Return (x, y) of the center of cell containing provided text 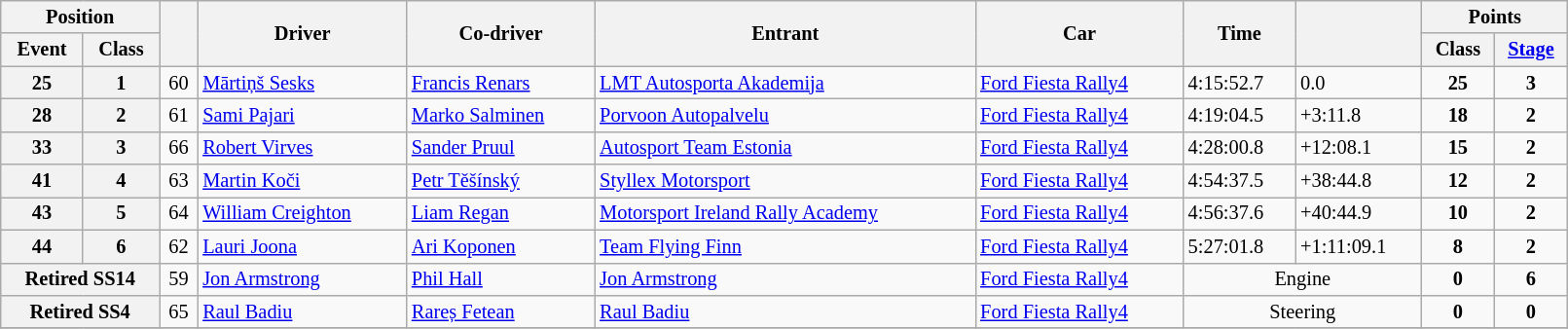
Co-driver (500, 33)
Event (43, 50)
Retired SS14 (80, 279)
33 (43, 148)
4:15:52.7 (1240, 83)
+3:11.8 (1359, 115)
60 (179, 83)
4 (121, 181)
William Creighton (302, 213)
65 (179, 311)
Sami Pajari (302, 115)
Steering (1302, 311)
Martin Koči (302, 181)
Francis Renars (500, 83)
1 (121, 83)
Position (80, 17)
Lauri Joona (302, 246)
LMT Autosporta Akademija (784, 83)
43 (43, 213)
Time (1240, 33)
63 (179, 181)
62 (179, 246)
4:56:37.6 (1240, 213)
Driver (302, 33)
Autosport Team Estonia (784, 148)
8 (1458, 246)
Team Flying Finn (784, 246)
Styllex Motorsport (784, 181)
64 (179, 213)
Mārtiņš Sesks (302, 83)
+12:08.1 (1359, 148)
Sander Pruul (500, 148)
Liam Regan (500, 213)
+40:44.9 (1359, 213)
10 (1458, 213)
5 (121, 213)
4:54:37.5 (1240, 181)
4:28:00.8 (1240, 148)
Engine (1302, 279)
15 (1458, 148)
59 (179, 279)
Points (1495, 17)
4:19:04.5 (1240, 115)
61 (179, 115)
18 (1458, 115)
12 (1458, 181)
Entrant (784, 33)
+38:44.8 (1359, 181)
Petr Těšínský (500, 181)
Rareș Fetean (500, 311)
Motorsport Ireland Rally Academy (784, 213)
Phil Hall (500, 279)
41 (43, 181)
Robert Virves (302, 148)
28 (43, 115)
Car (1079, 33)
Retired SS4 (80, 311)
Stage (1531, 50)
66 (179, 148)
0.0 (1359, 83)
Marko Salminen (500, 115)
5:27:01.8 (1240, 246)
Ari Koponen (500, 246)
+1:11:09.1 (1359, 246)
Porvoon Autopalvelu (784, 115)
44 (43, 246)
